For the text-containing cell, return its midpoint in [X, Y] coordinate format. 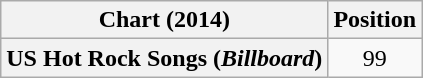
Position [375, 20]
Chart (2014) [164, 20]
99 [375, 58]
US Hot Rock Songs (Billboard) [164, 58]
